For the text-containing cell, return its midpoint in (x, y) coordinate format. 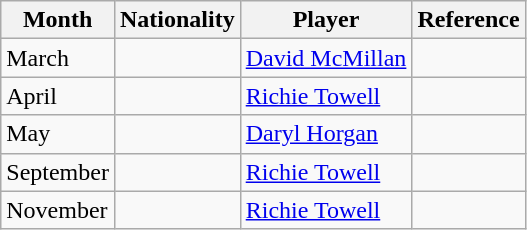
Player (326, 20)
May (58, 134)
Month (58, 20)
March (58, 58)
Reference (468, 20)
David McMillan (326, 58)
Nationality (177, 20)
September (58, 172)
April (58, 96)
Daryl Horgan (326, 134)
November (58, 210)
